Return the [x, y] coordinate for the center point of the cell that contains the specified text.  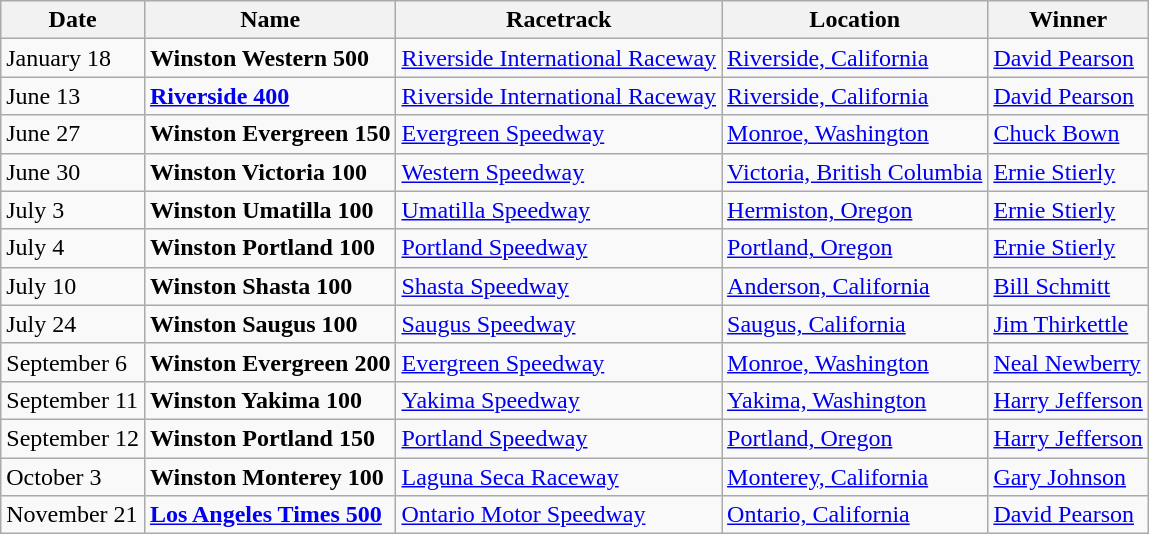
Anderson, California [855, 286]
Winston Umatilla 100 [270, 210]
July 24 [73, 324]
Winston Shasta 100 [270, 286]
January 18 [73, 58]
Saugus Speedway [559, 324]
June 30 [73, 172]
Winston Portland 150 [270, 438]
Monterey, California [855, 477]
July 4 [73, 248]
Ontario Motor Speedway [559, 515]
Ontario, California [855, 515]
Chuck Bown [1068, 134]
Winston Evergreen 200 [270, 362]
September 11 [73, 400]
June 27 [73, 134]
Victoria, British Columbia [855, 172]
Winston Victoria 100 [270, 172]
Western Speedway [559, 172]
Los Angeles Times 500 [270, 515]
Yakima, Washington [855, 400]
Riverside 400 [270, 96]
October 3 [73, 477]
Umatilla Speedway [559, 210]
Laguna Seca Raceway [559, 477]
Racetrack [559, 20]
Jim Thirkettle [1068, 324]
June 13 [73, 96]
July 10 [73, 286]
Winston Monterey 100 [270, 477]
Shasta Speedway [559, 286]
Winston Portland 100 [270, 248]
Winston Western 500 [270, 58]
Gary Johnson [1068, 477]
Yakima Speedway [559, 400]
Winston Evergreen 150 [270, 134]
Winston Saugus 100 [270, 324]
July 3 [73, 210]
Winston Yakima 100 [270, 400]
September 12 [73, 438]
Location [855, 20]
Bill Schmitt [1068, 286]
November 21 [73, 515]
Hermiston, Oregon [855, 210]
Winner [1068, 20]
Name [270, 20]
Date [73, 20]
Saugus, California [855, 324]
September 6 [73, 362]
Neal Newberry [1068, 362]
